Capture the cell that displays the provided text and extract its [X, Y] central coordinate. 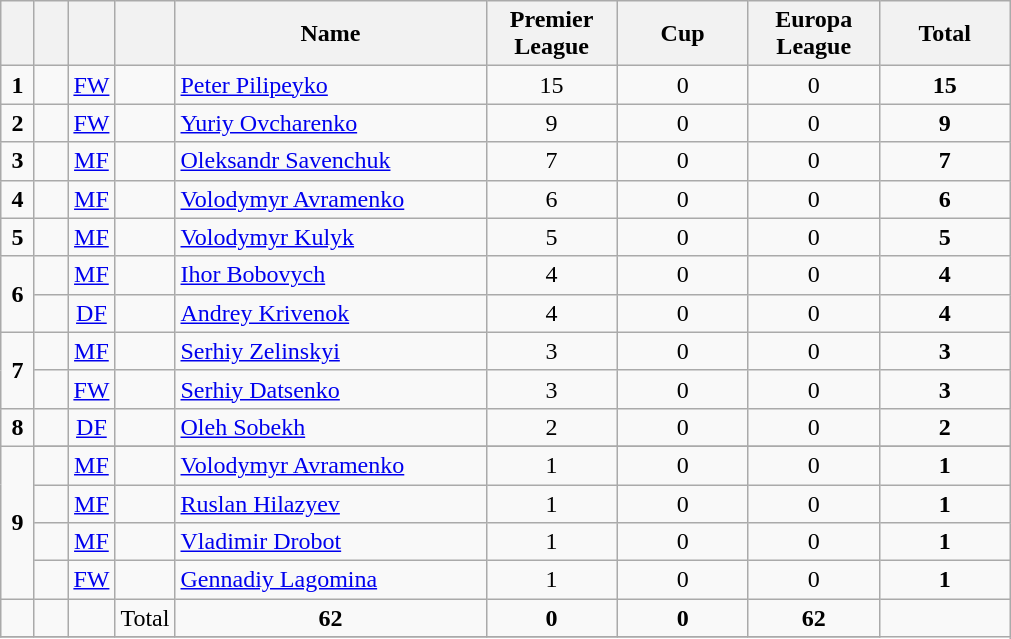
Oleksandr Savenchuk [330, 161]
Cup [682, 34]
Peter Pilipeyko [330, 85]
Oleh Sobekh [330, 427]
Volodymyr Kulyk [330, 237]
Premier League [552, 34]
Serhiy Datsenko [330, 389]
Ihor Bobovych [330, 275]
Europa League [814, 34]
Vladimir Drobot [330, 542]
Gennadiy Lagomina [330, 580]
Ruslan Hilazyev [330, 503]
Name [330, 34]
8 [18, 427]
Yuriy Ovcharenko [330, 123]
Serhiy Zelinskyi [330, 351]
Andrey Krivenok [330, 313]
